Provide the [X, Y] coordinate of the cell's center where the given text is located.  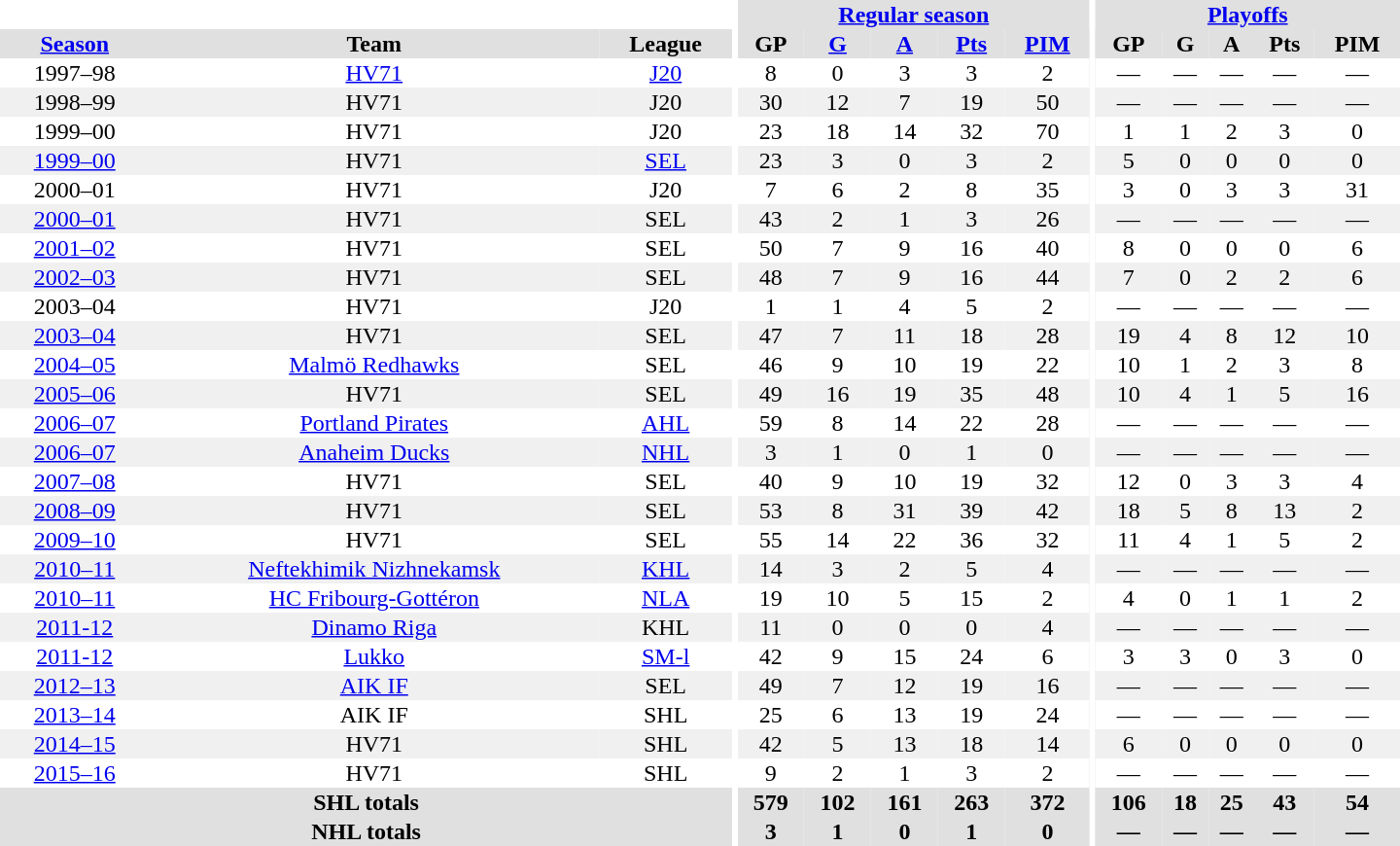
263 [972, 802]
NLA [665, 598]
Team [373, 44]
36 [972, 540]
Lukko [373, 656]
106 [1128, 802]
26 [1048, 219]
2012–13 [74, 686]
2005–06 [74, 394]
2009–10 [74, 540]
53 [770, 511]
2004–05 [74, 365]
Playoffs [1247, 15]
102 [838, 802]
Malmö Redhawks [373, 365]
2013–14 [74, 715]
2008–09 [74, 511]
SM-l [665, 656]
Anaheim Ducks [373, 452]
2001–02 [74, 248]
AHL [665, 423]
NHL totals [366, 831]
2015–16 [74, 773]
39 [972, 511]
46 [770, 365]
Neftekhimik Nizhnekamsk [373, 569]
54 [1357, 802]
44 [1048, 277]
2002–03 [74, 277]
1997–98 [74, 73]
1998–99 [74, 102]
579 [770, 802]
2007–08 [74, 481]
47 [770, 335]
Dinamo Riga [373, 627]
Season [74, 44]
Portland Pirates [373, 423]
30 [770, 102]
2014–15 [74, 744]
Regular season [914, 15]
70 [1048, 131]
59 [770, 423]
55 [770, 540]
SHL totals [366, 802]
161 [904, 802]
League [665, 44]
NHL [665, 452]
372 [1048, 802]
HC Fribourg-Gottéron [373, 598]
